Output the [X, Y] coordinate of the center of the cell containing the given text.  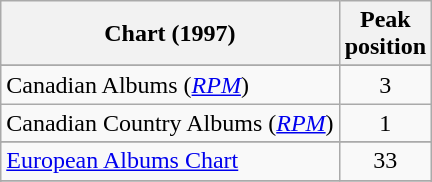
Canadian Country Albums (RPM) [170, 123]
Canadian Albums (RPM) [170, 85]
Peakposition [385, 34]
1 [385, 123]
3 [385, 85]
European Albums Chart [170, 161]
33 [385, 161]
Chart (1997) [170, 34]
